Pinpoint the cell where the given text exists, returning its (x, y) midpoint coordinate. 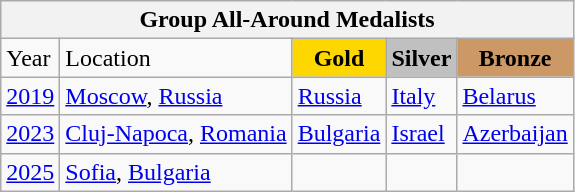
Year (30, 58)
Sofia, Bulgaria (176, 172)
2025 (30, 172)
Italy (422, 96)
2023 (30, 134)
Group All-Around Medalists (288, 20)
Bronze (515, 58)
Russia (339, 96)
Moscow, Russia (176, 96)
Location (176, 58)
Israel (422, 134)
2019 (30, 96)
Azerbaijan (515, 134)
Bulgaria (339, 134)
Gold (339, 58)
Cluj-Napoca, Romania (176, 134)
Belarus (515, 96)
Silver (422, 58)
